Search for the cell housing the specified text and yield its (x, y) center coordinate. 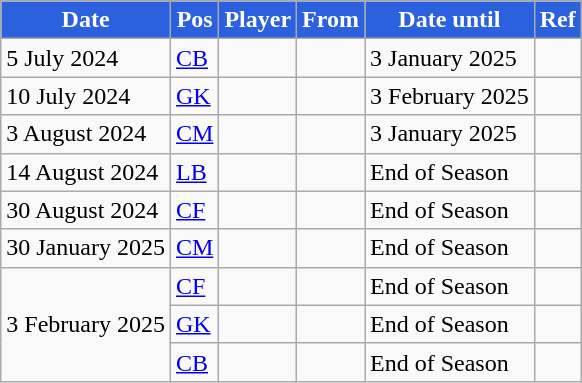
From (331, 20)
Date until (450, 20)
30 January 2025 (86, 248)
3 August 2024 (86, 134)
10 July 2024 (86, 96)
14 August 2024 (86, 172)
5 July 2024 (86, 58)
LB (194, 172)
Date (86, 20)
30 August 2024 (86, 210)
Pos (194, 20)
Ref (558, 20)
Player (258, 20)
